Search for the cell housing the specified text and yield its [x, y] center coordinate. 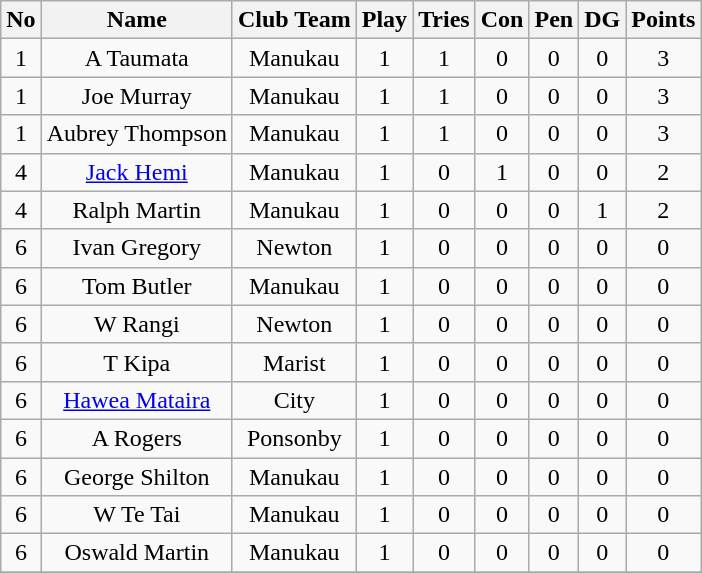
Oswald Martin [136, 553]
Ponsonby [294, 438]
W Te Tai [136, 515]
Ivan Gregory [136, 248]
George Shilton [136, 477]
T Kipa [136, 362]
City [294, 400]
Joe Murray [136, 96]
Jack Hemi [136, 172]
Con [502, 20]
Name [136, 20]
Ralph Martin [136, 210]
Play [384, 20]
Pen [554, 20]
Club Team [294, 20]
Points [664, 20]
No [21, 20]
W Rangi [136, 324]
DG [602, 20]
A Rogers [136, 438]
Marist [294, 362]
Tom Butler [136, 286]
A Taumata [136, 58]
Tries [444, 20]
Aubrey Thompson [136, 134]
Hawea Mataira [136, 400]
